Locate the cell with the specified text and output its (x, y) center coordinate. 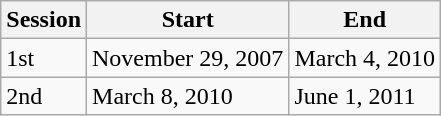
March 8, 2010 (188, 96)
2nd (44, 96)
March 4, 2010 (365, 58)
1st (44, 58)
End (365, 20)
June 1, 2011 (365, 96)
November 29, 2007 (188, 58)
Session (44, 20)
Start (188, 20)
